Identify which cell holds the provided text, then report its [x, y] central coordinate. 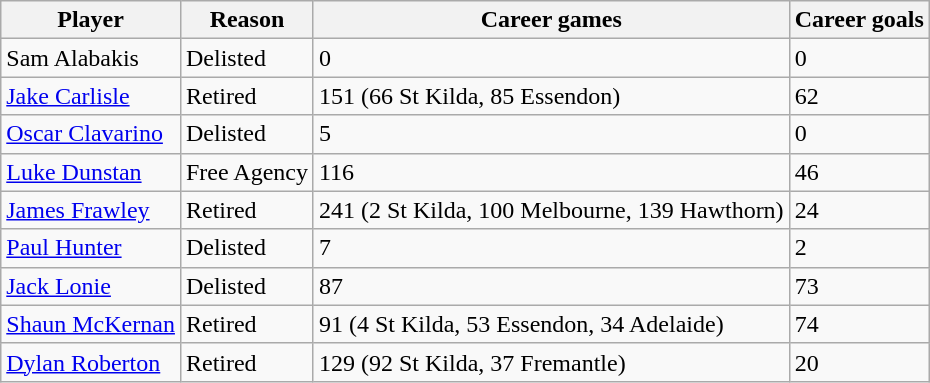
Free Agency [246, 172]
73 [859, 286]
Jake Carlisle [91, 96]
Jack Lonie [91, 286]
2 [859, 248]
46 [859, 172]
James Frawley [91, 210]
Career games [551, 20]
Luke Dunstan [91, 172]
151 (66 St Kilda, 85 Essendon) [551, 96]
74 [859, 324]
62 [859, 96]
Paul Hunter [91, 248]
Career goals [859, 20]
7 [551, 248]
87 [551, 286]
Sam Alabakis [91, 58]
129 (92 St Kilda, 37 Fremantle) [551, 362]
5 [551, 134]
Reason [246, 20]
116 [551, 172]
Dylan Roberton [91, 362]
Shaun McKernan [91, 324]
20 [859, 362]
241 (2 St Kilda, 100 Melbourne, 139 Hawthorn) [551, 210]
91 (4 St Kilda, 53 Essendon, 34 Adelaide) [551, 324]
Oscar Clavarino [91, 134]
Player [91, 20]
24 [859, 210]
